Capture the cell that displays the provided text and extract its (X, Y) central coordinate. 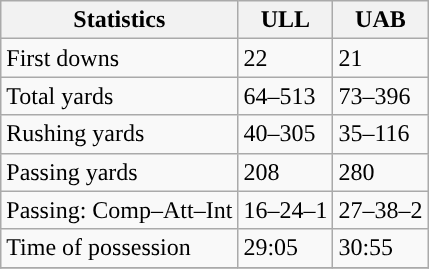
208 (286, 172)
Passing yards (120, 172)
16–24–1 (286, 210)
Passing: Comp–Att–Int (120, 210)
27–38–2 (380, 210)
Time of possession (120, 248)
Total yards (120, 96)
Rushing yards (120, 134)
73–396 (380, 96)
22 (286, 58)
40–305 (286, 134)
UAB (380, 20)
ULL (286, 20)
21 (380, 58)
280 (380, 172)
Statistics (120, 20)
First downs (120, 58)
29:05 (286, 248)
30:55 (380, 248)
64–513 (286, 96)
35–116 (380, 134)
